Find where the given text appears and provide that cell's center as [x, y] coordinate. 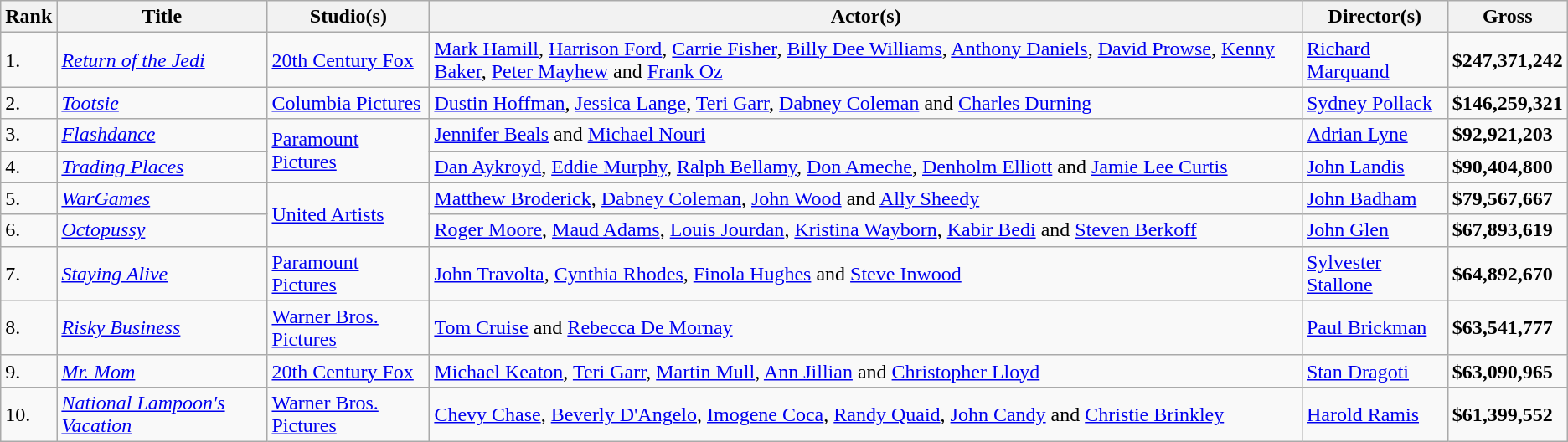
Jennifer Beals and Michael Nouri [866, 135]
Matthew Broderick, Dabney Coleman, John Wood and Ally Sheedy [866, 198]
WarGames [162, 198]
John Travolta, Cynthia Rhodes, Finola Hughes and Steve Inwood [866, 273]
Columbia Pictures [348, 103]
9. [28, 371]
Harold Ramis [1375, 414]
Adrian Lyne [1375, 135]
Actor(s) [866, 17]
Richard Marquand [1375, 60]
Roger Moore, Maud Adams, Louis Jourdan, Kristina Wayborn, Kabir Bedi and Steven Berkoff [866, 230]
Rank [28, 17]
Mr. Mom [162, 371]
$90,404,800 [1508, 167]
1. [28, 60]
6. [28, 230]
John Glen [1375, 230]
Risky Business [162, 328]
Sylvester Stallone [1375, 273]
$79,567,667 [1508, 198]
$67,893,619 [1508, 230]
Octopussy [162, 230]
Tootsie [162, 103]
$63,541,777 [1508, 328]
Title [162, 17]
Flashdance [162, 135]
Chevy Chase, Beverly D'Angelo, Imogene Coca, Randy Quaid, John Candy and Christie Brinkley [866, 414]
4. [28, 167]
7. [28, 273]
Paul Brickman [1375, 328]
United Artists [348, 214]
Dan Aykroyd, Eddie Murphy, Ralph Bellamy, Don Ameche, Denholm Elliott and Jamie Lee Curtis [866, 167]
John Badham [1375, 198]
Trading Places [162, 167]
$61,399,552 [1508, 414]
10. [28, 414]
Studio(s) [348, 17]
National Lampoon's Vacation [162, 414]
Sydney Pollack [1375, 103]
Director(s) [1375, 17]
Michael Keaton, Teri Garr, Martin Mull, Ann Jillian and Christopher Lloyd [866, 371]
Stan Dragoti [1375, 371]
8. [28, 328]
Gross [1508, 17]
Dustin Hoffman, Jessica Lange, Teri Garr, Dabney Coleman and Charles Durning [866, 103]
John Landis [1375, 167]
$64,892,670 [1508, 273]
$63,090,965 [1508, 371]
$247,371,242 [1508, 60]
Return of the Jedi [162, 60]
Tom Cruise and Rebecca De Mornay [866, 328]
5. [28, 198]
$92,921,203 [1508, 135]
Staying Alive [162, 273]
$146,259,321 [1508, 103]
3. [28, 135]
2. [28, 103]
Mark Hamill, Harrison Ford, Carrie Fisher, Billy Dee Williams, Anthony Daniels, David Prowse, Kenny Baker, Peter Mayhew and Frank Oz [866, 60]
